From the cell containing the given text, extract its center point as (X, Y) coordinate. 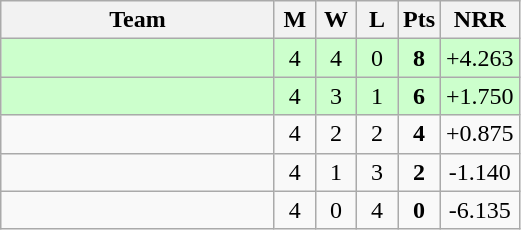
W (336, 20)
+1.750 (480, 96)
L (376, 20)
Team (138, 20)
-6.135 (480, 210)
-1.140 (480, 172)
+0.875 (480, 134)
+4.263 (480, 58)
6 (420, 96)
8 (420, 58)
M (294, 20)
Pts (420, 20)
NRR (480, 20)
